Identify which cell holds the provided text, then report its [x, y] central coordinate. 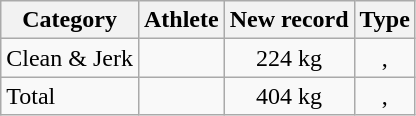
Total [70, 96]
Category [70, 20]
Type [384, 20]
404 kg [289, 96]
Clean & Jerk [70, 58]
Athlete [181, 20]
224 kg [289, 58]
New record [289, 20]
